Scan for the cell matching the given text and deliver its (x, y) coordinate at center. 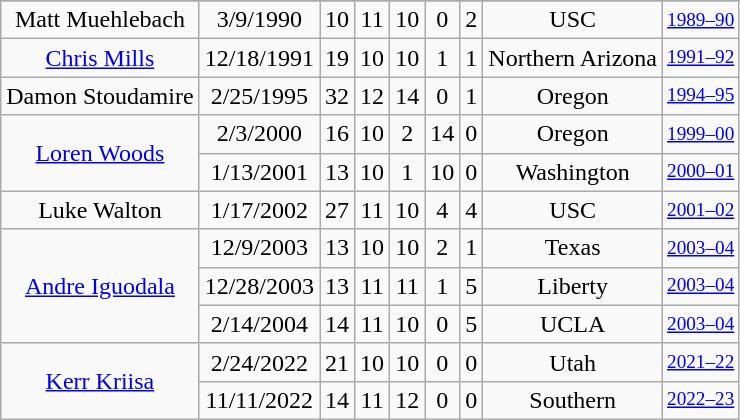
Washington (573, 172)
1994–95 (701, 96)
1989–90 (701, 20)
21 (338, 362)
Chris Mills (100, 58)
2/14/2004 (259, 324)
Southern (573, 400)
11/11/2022 (259, 400)
12/9/2003 (259, 248)
Damon Stoudamire (100, 96)
UCLA (573, 324)
3/9/1990 (259, 20)
2/25/1995 (259, 96)
2000–01 (701, 172)
2021–22 (701, 362)
1999–00 (701, 134)
Utah (573, 362)
12/18/1991 (259, 58)
1/17/2002 (259, 210)
Loren Woods (100, 153)
Luke Walton (100, 210)
Northern Arizona (573, 58)
Andre Iguodala (100, 286)
32 (338, 96)
1/13/2001 (259, 172)
Liberty (573, 286)
2/24/2022 (259, 362)
2022–23 (701, 400)
2/3/2000 (259, 134)
1991–92 (701, 58)
Kerr Kriisa (100, 381)
12/28/2003 (259, 286)
Texas (573, 248)
27 (338, 210)
2001–02 (701, 210)
16 (338, 134)
Matt Muehlebach (100, 20)
19 (338, 58)
